Pinpoint the cell where the given text exists, returning its (X, Y) midpoint coordinate. 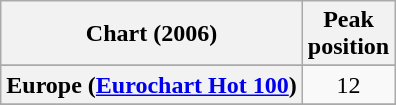
12 (348, 85)
Chart (2006) (152, 34)
Peakposition (348, 34)
Europe (Eurochart Hot 100) (152, 85)
